Return the [x, y] coordinate for the center point of the cell that contains the specified text.  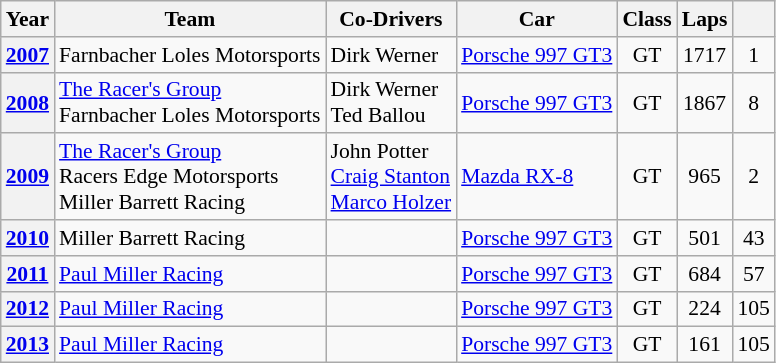
161 [705, 345]
57 [754, 274]
1 [754, 55]
2008 [28, 102]
684 [705, 274]
Team [190, 19]
2 [754, 178]
43 [754, 238]
965 [705, 178]
224 [705, 309]
2009 [28, 178]
Farnbacher Loles Motorsports [190, 55]
8 [754, 102]
2011 [28, 274]
2012 [28, 309]
John Potter Craig Stanton Marco Holzer [392, 178]
1717 [705, 55]
Year [28, 19]
Dirk Werner Ted Ballou [392, 102]
Dirk Werner [392, 55]
The Racer's Group Farnbacher Loles Motorsports [190, 102]
Class [646, 19]
Car [536, 19]
2010 [28, 238]
The Racer's Group Racers Edge Motorsports Miller Barrett Racing [190, 178]
Miller Barrett Racing [190, 238]
2013 [28, 345]
Mazda RX-8 [536, 178]
Co-Drivers [392, 19]
501 [705, 238]
2007 [28, 55]
1867 [705, 102]
Laps [705, 19]
